Locate the cell with the specified text and output its (x, y) center coordinate. 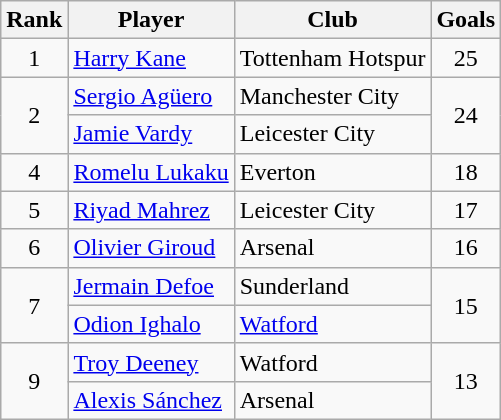
5 (34, 210)
Jamie Vardy (151, 134)
16 (466, 248)
Romelu Lukaku (151, 172)
4 (34, 172)
18 (466, 172)
Player (151, 20)
9 (34, 381)
2 (34, 115)
7 (34, 305)
24 (466, 115)
Riyad Mahrez (151, 210)
Sunderland (332, 286)
Club (332, 20)
Goals (466, 20)
6 (34, 248)
Manchester City (332, 96)
Odion Ighalo (151, 324)
Tottenham Hotspur (332, 58)
Alexis Sánchez (151, 400)
13 (466, 381)
Everton (332, 172)
Troy Deeney (151, 362)
Rank (34, 20)
Jermain Defoe (151, 286)
25 (466, 58)
Sergio Agüero (151, 96)
17 (466, 210)
1 (34, 58)
Harry Kane (151, 58)
Olivier Giroud (151, 248)
15 (466, 305)
